Provide the (x, y) coordinate of the cell's center where the given text is located.  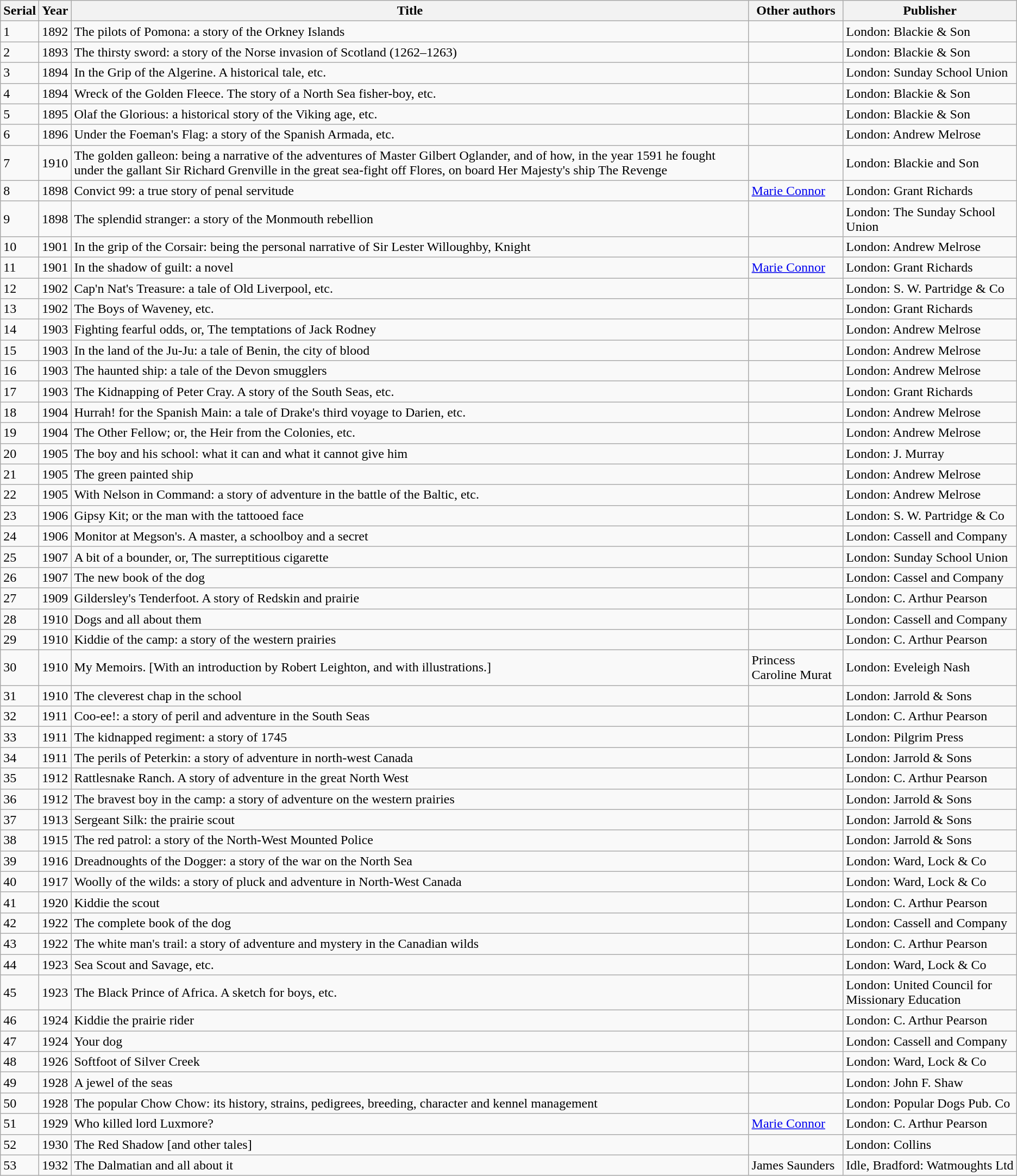
47 (20, 1041)
Convict 99: a true story of penal servitude (410, 191)
5 (20, 114)
12 (20, 288)
Cap'n Nat's Treasure: a tale of Old Liverpool, etc. (410, 288)
Dogs and all about them (410, 619)
The Dalmatian and all about it (410, 1165)
Hurrah! for the Spanish Main: a tale of Drake's third voyage to Darien, etc. (410, 412)
Softfoot of Silver Creek (410, 1062)
Dreadnoughts of the Dogger: a story of the war on the North Sea (410, 861)
Idle, Bradford: Watmoughts Ltd (930, 1165)
Woolly of the wilds: a story of pluck and adventure in North-West Canada (410, 882)
Who killed lord Luxmore? (410, 1124)
The green painted ship (410, 474)
24 (20, 536)
50 (20, 1103)
1932 (55, 1165)
2 (20, 52)
3 (20, 73)
41 (20, 902)
Kiddie of the camp: a story of the western prairies (410, 640)
31 (20, 696)
1917 (55, 882)
The popular Chow Chow: its history, strains, pedigrees, breeding, character and kennel management (410, 1103)
9 (20, 218)
London: John F. Shaw (930, 1083)
Title (410, 11)
45 (20, 993)
7 (20, 163)
Fighting fearful odds, or, The temptations of Jack Rodney (410, 330)
29 (20, 640)
Rattlesnake Ranch. A story of adventure in the great North West (410, 778)
8 (20, 191)
32 (20, 716)
25 (20, 557)
The bravest boy in the camp: a story of adventure on the western prairies (410, 799)
1896 (55, 135)
London: United Council for Missionary Education (930, 993)
1926 (55, 1062)
London: Blackie and Son (930, 163)
James Saunders (796, 1165)
The red patrol: a story of the North-West Mounted Police (410, 840)
The kidnapped regiment: a story of 1745 (410, 737)
In the Grip of the Algerine. A historical tale, etc. (410, 73)
53 (20, 1165)
Gipsy Kit; or the man with the tattooed face (410, 515)
London: Eveleigh Nash (930, 668)
1909 (55, 598)
Serial (20, 11)
15 (20, 350)
The Boys of Waveney, etc. (410, 309)
13 (20, 309)
48 (20, 1062)
Sergeant Silk: the prairie scout (410, 820)
22 (20, 495)
The haunted ship: a tale of the Devon smugglers (410, 371)
The splendid stranger: a story of the Monmouth rebellion (410, 218)
23 (20, 515)
Kiddie the scout (410, 902)
1929 (55, 1124)
1930 (55, 1144)
In the shadow of guilt: a novel (410, 267)
1893 (55, 52)
Coo-ee!: a story of peril and adventure in the South Seas (410, 716)
Your dog (410, 1041)
The Red Shadow [and other tales] (410, 1144)
10 (20, 247)
The cleverest chap in the school (410, 696)
39 (20, 861)
Monitor at Megson's. A master, a schoolboy and a secret (410, 536)
Olaf the Glorious: a historical story of the Viking age, etc. (410, 114)
28 (20, 619)
Wreck of the Golden Fleece. The story of a North Sea fisher-boy, etc. (410, 93)
Kiddie the prairie rider (410, 1021)
The Black Prince of Africa. A sketch for boys, etc. (410, 993)
4 (20, 93)
20 (20, 454)
Other authors (796, 11)
Under the Foeman's Flag: a story of the Spanish Armada, etc. (410, 135)
16 (20, 371)
40 (20, 882)
1913 (55, 820)
38 (20, 840)
14 (20, 330)
London: Pilgrim Press (930, 737)
London: Popular Dogs Pub. Co (930, 1103)
A bit of a bounder, or, The surreptitious cigarette (410, 557)
17 (20, 392)
19 (20, 433)
36 (20, 799)
In the land of the Ju-Ju: a tale of Benin, the city of blood (410, 350)
London: J. Murray (930, 454)
6 (20, 135)
52 (20, 1144)
11 (20, 267)
44 (20, 964)
The new book of the dog (410, 577)
1920 (55, 902)
1915 (55, 840)
21 (20, 474)
A jewel of the seas (410, 1083)
The pilots of Pomona: a story of the Orkney Islands (410, 32)
Sea Scout and Savage, etc. (410, 964)
My Memoirs. [With an introduction by Robert Leighton, and with illustrations.] (410, 668)
37 (20, 820)
1916 (55, 861)
The Other Fellow; or, the Heir from the Colonies, etc. (410, 433)
The Kidnapping of Peter Cray. A story of the South Seas, etc. (410, 392)
18 (20, 412)
In the grip of the Corsair: being the personal narrative of Sir Lester Willoughby, Knight (410, 247)
Year (55, 11)
With Nelson in Command: a story of adventure in the battle of the Baltic, etc. (410, 495)
42 (20, 923)
33 (20, 737)
Publisher (930, 11)
London: Cassel and Company (930, 577)
The perils of Peterkin: a story of adventure in north-west Canada (410, 758)
The thirsty sword: a story of the Norse invasion of Scotland (1262–1263) (410, 52)
The white man's trail: a story of adventure and mystery in the Canadian wilds (410, 944)
46 (20, 1021)
1892 (55, 32)
1 (20, 32)
49 (20, 1083)
27 (20, 598)
London: Collins (930, 1144)
1895 (55, 114)
Gildersley's Tenderfoot. A story of Redskin and prairie (410, 598)
Princess Caroline Murat (796, 668)
The boy and his school: what it can and what it cannot give him (410, 454)
51 (20, 1124)
London: The Sunday School Union (930, 218)
26 (20, 577)
35 (20, 778)
34 (20, 758)
The complete book of the dog (410, 923)
30 (20, 668)
43 (20, 944)
